Detect which cell encompasses the target text, then output its (x, y) center coordinate. 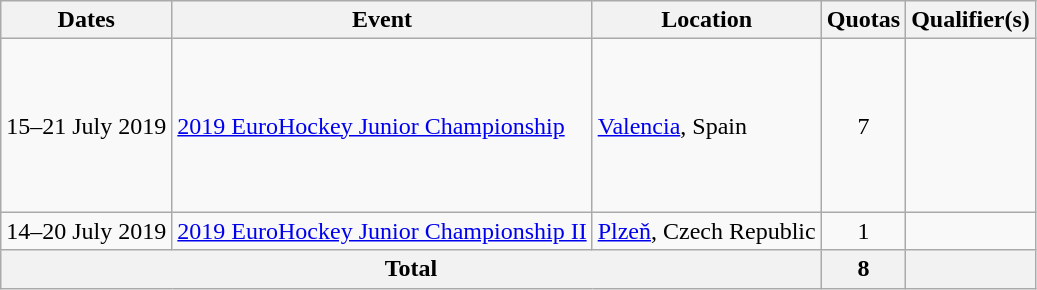
7 (863, 126)
Plzeň, Czech Republic (706, 231)
Location (706, 20)
2019 EuroHockey Junior Championship II (382, 231)
Event (382, 20)
1 (863, 231)
Valencia, Spain (706, 126)
2019 EuroHockey Junior Championship (382, 126)
Total (411, 269)
14–20 July 2019 (86, 231)
Quotas (863, 20)
15–21 July 2019 (86, 126)
Qualifier(s) (971, 20)
Dates (86, 20)
8 (863, 269)
